From the cell containing the given text, extract its center point as (X, Y) coordinate. 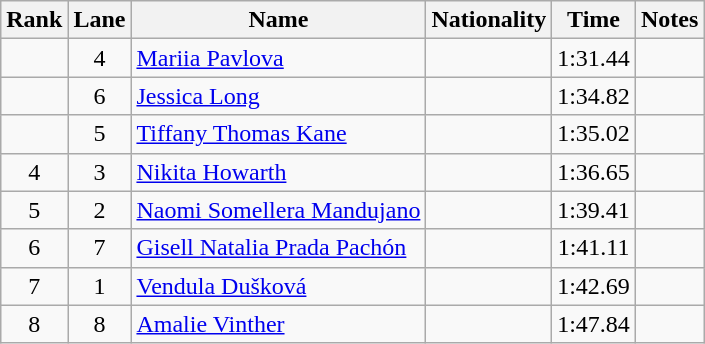
Vendula Dušková (278, 286)
Time (594, 20)
Tiffany Thomas Kane (278, 134)
1:47.84 (594, 324)
3 (100, 172)
Rank (34, 20)
1 (100, 286)
Mariia Pavlova (278, 58)
Lane (100, 20)
Jessica Long (278, 96)
1:41.11 (594, 248)
1:35.02 (594, 134)
Naomi Somellera Mandujano (278, 210)
Name (278, 20)
1:36.65 (594, 172)
1:31.44 (594, 58)
Notes (669, 20)
1:39.41 (594, 210)
1:42.69 (594, 286)
Nikita Howarth (278, 172)
Amalie Vinther (278, 324)
2 (100, 210)
Gisell Natalia Prada Pachón (278, 248)
Nationality (489, 20)
1:34.82 (594, 96)
